Pinpoint the cell where the given text exists, returning its [x, y] midpoint coordinate. 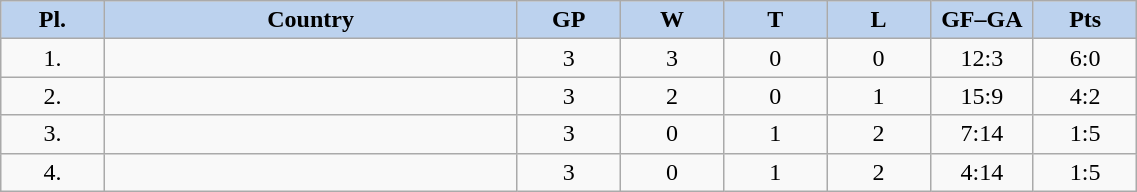
4:14 [982, 172]
4. [52, 172]
GP [568, 20]
Country [310, 20]
GF–GA [982, 20]
W [672, 20]
3. [52, 134]
1. [52, 58]
2. [52, 96]
15:9 [982, 96]
L [878, 20]
Pts [1084, 20]
4:2 [1084, 96]
T [776, 20]
6:0 [1084, 58]
Pl. [52, 20]
7:14 [982, 134]
12:3 [982, 58]
